Detect which cell encompasses the target text, then output its [x, y] center coordinate. 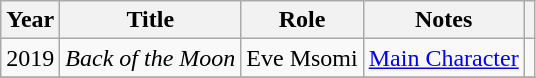
Role [302, 20]
2019 [30, 58]
Back of the Moon [150, 58]
Eve Msomi [302, 58]
Year [30, 20]
Notes [444, 20]
Main Character [444, 58]
Title [150, 20]
